Detect which cell encompasses the target text, then output its [X, Y] center coordinate. 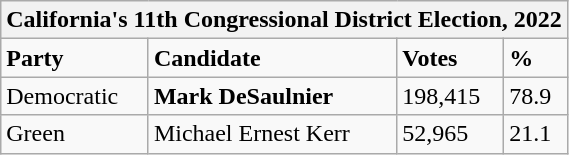
Candidate [272, 58]
78.9 [536, 96]
Party [75, 58]
Mark DeSaulnier [272, 96]
198,415 [450, 96]
21.1 [536, 134]
California's 11th Congressional District Election, 2022 [284, 20]
Michael Ernest Kerr [272, 134]
% [536, 58]
Green [75, 134]
Votes [450, 58]
52,965 [450, 134]
Democratic [75, 96]
